Detect which cell encompasses the target text, then output its [x, y] center coordinate. 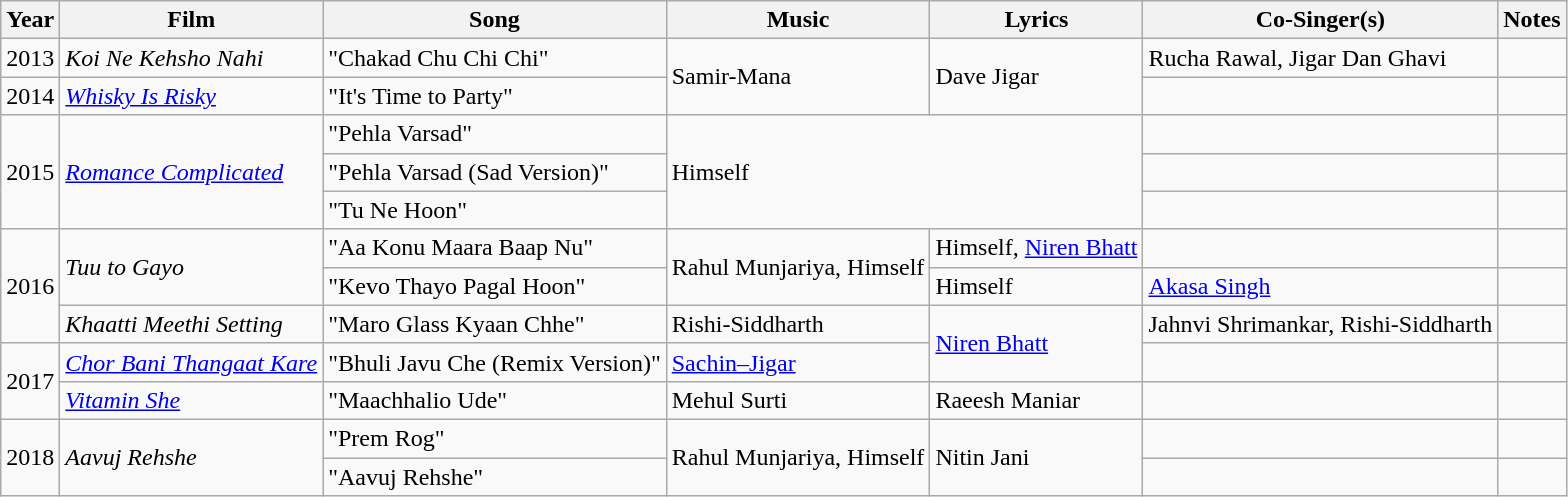
Raeesh Maniar [1036, 400]
Samir-Mana [798, 77]
Koi Ne Kehsho Nahi [192, 58]
"Bhuli Javu Che (Remix Version)" [495, 362]
Aavuj Rehshe [192, 457]
Romance Complicated [192, 172]
Khaatti Meethi Setting [192, 324]
Mehul Surti [798, 400]
Rucha Rawal, Jigar Dan Ghavi [1320, 58]
Himself, Niren Bhatt [1036, 248]
Year [30, 20]
"Maachhalio Ude" [495, 400]
Whisky Is Risky [192, 96]
Lyrics [1036, 20]
Music [798, 20]
Akasa Singh [1320, 286]
Notes [1532, 20]
Niren Bhatt [1036, 343]
Tuu to Gayo [192, 267]
2013 [30, 58]
Film [192, 20]
"Aavuj Rehshe" [495, 477]
Co-Singer(s) [1320, 20]
Song [495, 20]
2014 [30, 96]
2017 [30, 381]
Nitin Jani [1036, 457]
"Tu Ne Hoon" [495, 210]
"It's Time to Party" [495, 96]
"Chakad Chu Chi Chi" [495, 58]
Jahnvi Shrimankar, Rishi-Siddharth [1320, 324]
"Kevo Thayo Pagal Hoon" [495, 286]
Dave Jigar [1036, 77]
2015 [30, 172]
Rishi-Siddharth [798, 324]
"Pehla Varsad" [495, 134]
"Pehla Varsad (Sad Version)" [495, 172]
Vitamin She [192, 400]
"Maro Glass Kyaan Chhe" [495, 324]
"Prem Rog" [495, 438]
2018 [30, 457]
"Aa Konu Maara Baap Nu" [495, 248]
Sachin–Jigar [798, 362]
Chor Bani Thangaat Kare [192, 362]
2016 [30, 286]
